Capture the cell that displays the provided text and extract its [X, Y] central coordinate. 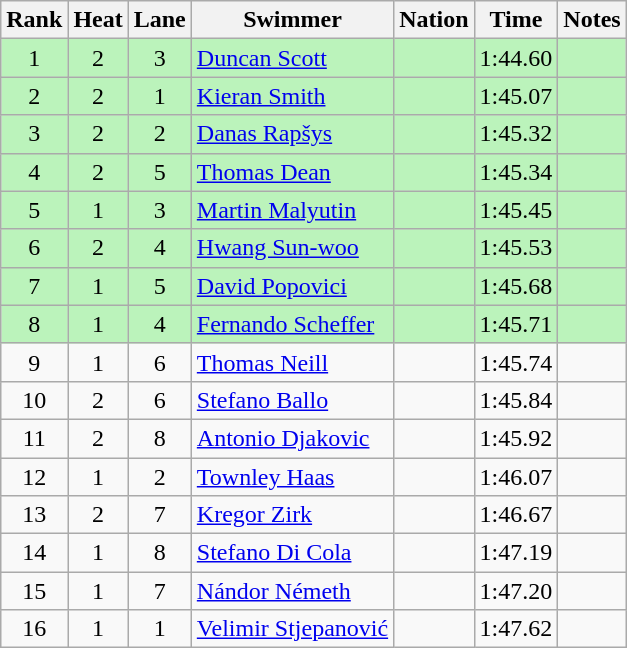
1:45.71 [516, 324]
1:45.53 [516, 248]
Duncan Scott [292, 58]
Townley Haas [292, 477]
Martin Malyutin [292, 210]
Fernando Scheffer [292, 324]
Danas Rapšys [292, 134]
Notes [592, 20]
1:46.67 [516, 515]
Stefano Di Cola [292, 553]
Lane [160, 20]
1:45.68 [516, 286]
15 [34, 591]
Hwang Sun-woo [292, 248]
Thomas Dean [292, 172]
1:47.19 [516, 553]
Nation [434, 20]
11 [34, 438]
1:45.92 [516, 438]
Antonio Djakovic [292, 438]
1:46.07 [516, 477]
1:47.20 [516, 591]
9 [34, 362]
Time [516, 20]
1:45.45 [516, 210]
1:45.34 [516, 172]
Velimir Stjepanović [292, 629]
Thomas Neill [292, 362]
David Popovici [292, 286]
1:45.74 [516, 362]
1:44.60 [516, 58]
Kieran Smith [292, 96]
1:47.62 [516, 629]
1:45.84 [516, 400]
12 [34, 477]
1:45.07 [516, 96]
Swimmer [292, 20]
Kregor Zirk [292, 515]
1:45.32 [516, 134]
10 [34, 400]
16 [34, 629]
Nándor Németh [292, 591]
13 [34, 515]
Stefano Ballo [292, 400]
14 [34, 553]
Heat [98, 20]
Rank [34, 20]
